Detect which cell encompasses the target text, then output its [x, y] center coordinate. 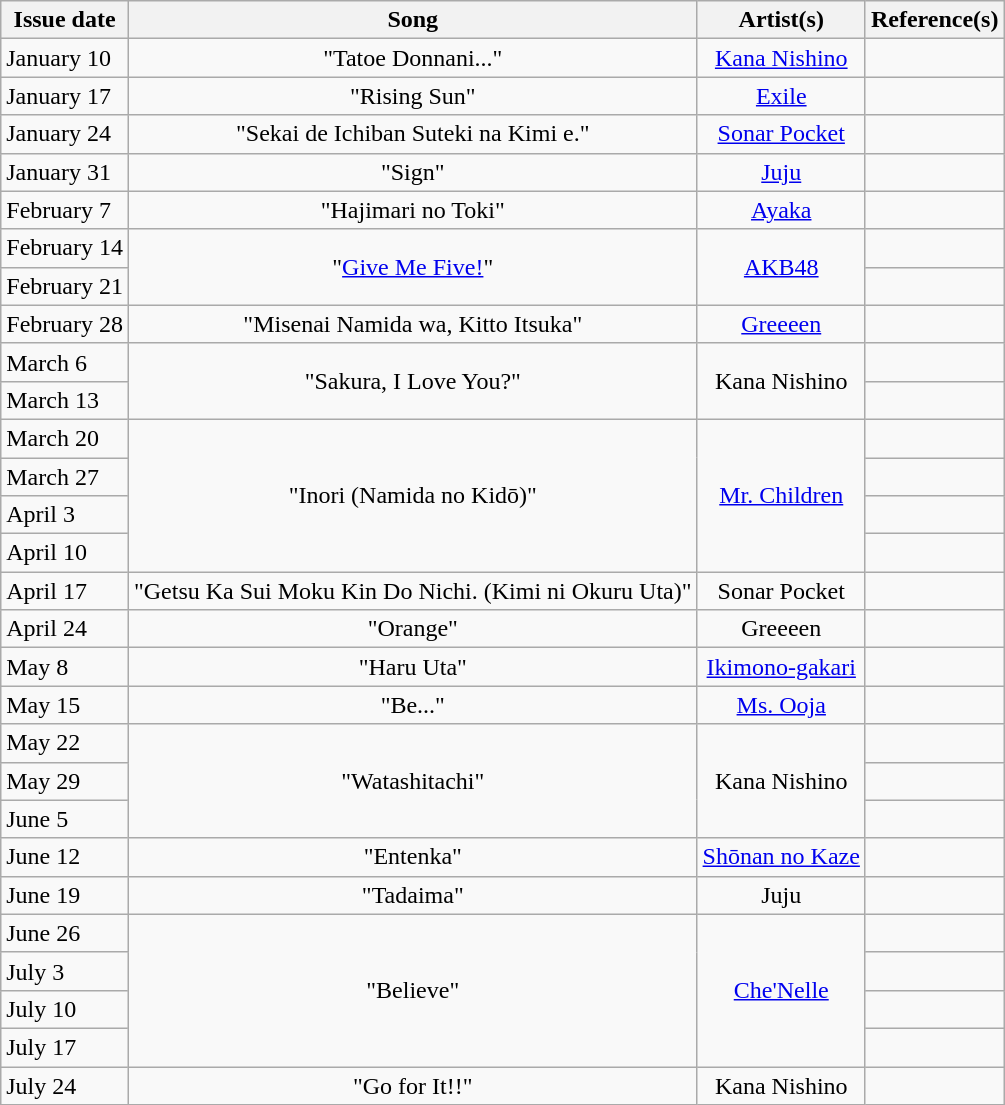
February 7 [65, 210]
April 17 [65, 591]
"Watashitachi" [412, 781]
April 24 [65, 629]
April 3 [65, 515]
March 20 [65, 438]
"Orange" [412, 629]
January 10 [65, 58]
January 31 [65, 172]
"Sakura, I Love You?" [412, 381]
"Sekai de Ichiban Suteki na Kimi e." [412, 134]
Song [412, 20]
"Haru Uta" [412, 667]
Mr. Children [781, 495]
July 3 [65, 971]
February 14 [65, 248]
May 29 [65, 781]
July 10 [65, 1009]
"Hajimari no Toki" [412, 210]
"Sign" [412, 172]
January 17 [65, 96]
June 26 [65, 933]
AKB48 [781, 267]
"Getsu Ka Sui Moku Kin Do Nichi. (Kimi ni Okuru Uta)" [412, 591]
June 19 [65, 895]
March 27 [65, 477]
"Give Me Five!" [412, 267]
Issue date [65, 20]
Reference(s) [934, 20]
"Go for It!!" [412, 1085]
"Misenai Namida wa, Kitto Itsuka" [412, 324]
June 5 [65, 819]
"Inori (Namida no Kidō)" [412, 495]
March 6 [65, 362]
March 13 [65, 400]
February 28 [65, 324]
Ikimono-gakari [781, 667]
May 15 [65, 705]
"Be..." [412, 705]
May 8 [65, 667]
"Believe" [412, 990]
Shōnan no Kaze [781, 857]
Ms. Ooja [781, 705]
May 22 [65, 743]
Ayaka [781, 210]
Artist(s) [781, 20]
June 12 [65, 857]
April 10 [65, 553]
"Rising Sun" [412, 96]
July 24 [65, 1085]
"Entenka" [412, 857]
January 24 [65, 134]
February 21 [65, 286]
"Tatoe Donnani..." [412, 58]
July 17 [65, 1047]
"Tadaima" [412, 895]
Che'Nelle [781, 990]
Exile [781, 96]
